Locate the cell with the specified text and output its (X, Y) center coordinate. 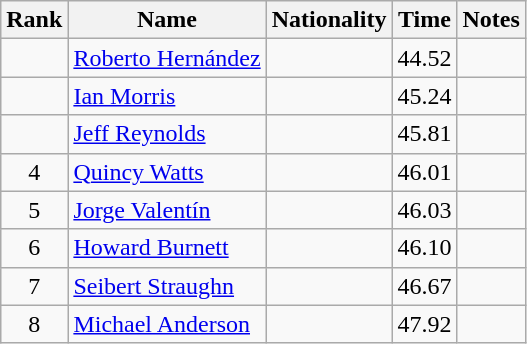
7 (34, 286)
Michael Anderson (167, 324)
Ian Morris (167, 96)
8 (34, 324)
46.01 (424, 172)
Roberto Hernández (167, 58)
44.52 (424, 58)
4 (34, 172)
Rank (34, 20)
47.92 (424, 324)
Name (167, 20)
45.81 (424, 134)
46.67 (424, 286)
46.10 (424, 248)
Jorge Valentín (167, 210)
6 (34, 248)
Seibert Straughn (167, 286)
46.03 (424, 210)
45.24 (424, 96)
Jeff Reynolds (167, 134)
5 (34, 210)
Howard Burnett (167, 248)
Time (424, 20)
Quincy Watts (167, 172)
Nationality (329, 20)
Notes (491, 20)
